Find where the given text appears and provide that cell's center as (x, y) coordinate. 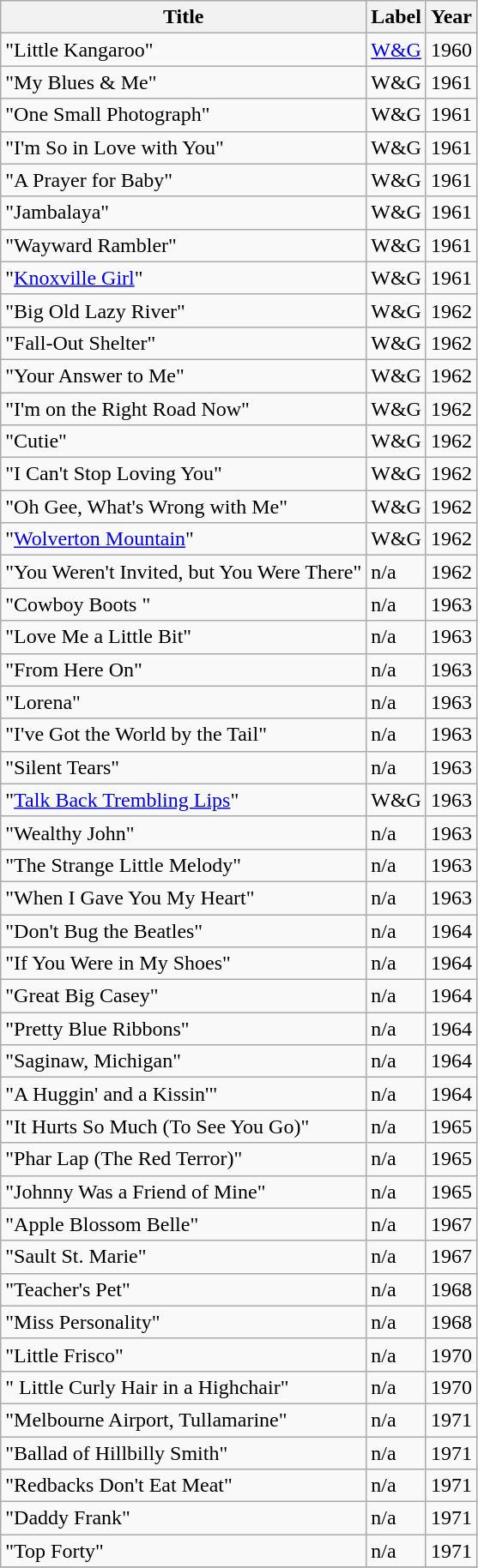
"Pretty Blue Ribbons" (184, 1029)
Label (396, 17)
"Johnny Was a Friend of Mine" (184, 1192)
"Talk Back Trembling Lips" (184, 800)
"The Strange Little Melody" (184, 865)
Title (184, 17)
"I'm on the Right Road Now" (184, 409)
1960 (451, 50)
"Miss Personality" (184, 1322)
"I Can't Stop Loving You" (184, 474)
"Sault St. Marie" (184, 1257)
"Fall-Out Shelter" (184, 343)
"You Weren't Invited, but You Were There" (184, 572)
"Jambalaya" (184, 213)
"Great Big Casey" (184, 996)
"Don't Bug the Beatles" (184, 930)
"A Huggin' and a Kissin'" (184, 1094)
"Wolverton Mountain" (184, 539)
"Your Answer to Me" (184, 375)
"Lorena" (184, 702)
"Little Frisco" (184, 1355)
"When I Gave You My Heart" (184, 898)
"Knoxville Girl" (184, 278)
"Big Old Lazy River" (184, 310)
"From Here On" (184, 670)
"Apple Blossom Belle" (184, 1224)
"My Blues & Me" (184, 82)
"Teacher's Pet" (184, 1289)
"Wealthy John" (184, 832)
"Oh Gee, What's Wrong with Me" (184, 507)
" Little Curly Hair in a Highchair" (184, 1387)
"Saginaw, Michigan" (184, 1061)
"Top Forty" (184, 1551)
"It Hurts So Much (To See You Go)" (184, 1126)
"I'm So in Love with You" (184, 147)
"If You Were in My Shoes" (184, 964)
"Phar Lap (The Red Terror)" (184, 1159)
"Redbacks Don't Eat Meat" (184, 1486)
"Silent Tears" (184, 767)
"Melbourne Airport, Tullamarine" (184, 1420)
"One Small Photograph" (184, 115)
"I've Got the World by the Tail" (184, 735)
Year (451, 17)
"Little Kangaroo" (184, 50)
"Daddy Frank" (184, 1518)
"Love Me a Little Bit" (184, 637)
"Wayward Rambler" (184, 245)
"Cutie" (184, 442)
"A Prayer for Baby" (184, 180)
"Cowboy Boots " (184, 604)
"Ballad of Hillbilly Smith" (184, 1453)
